Capture the cell that displays the provided text and extract its [X, Y] central coordinate. 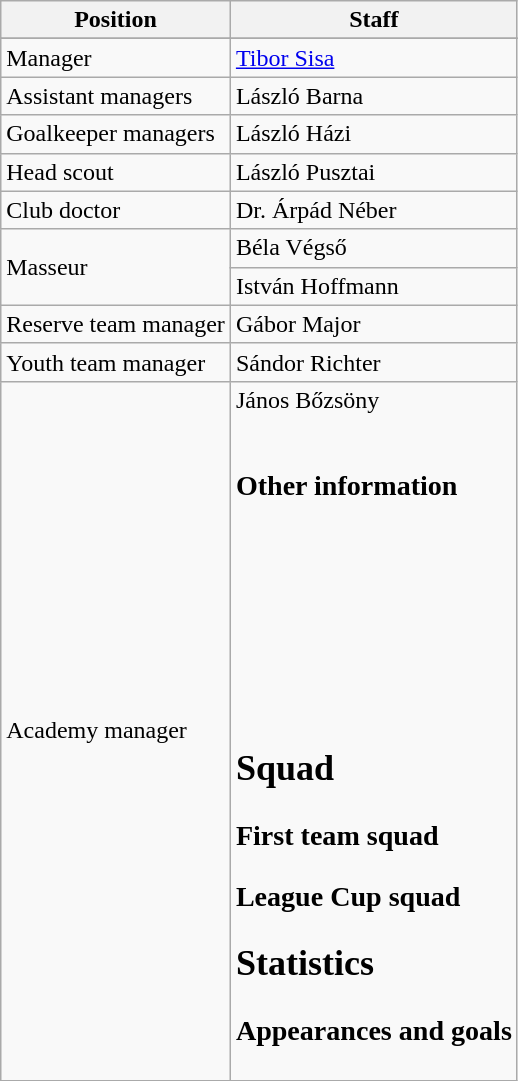
Youth team manager [116, 362]
László Házi [374, 134]
Assistant managers [116, 96]
Sándor Richter [374, 362]
János BőzsönyOther informationSquadFirst team squad League Cup squad StatisticsAppearances and goals [374, 730]
Goalkeeper managers [116, 134]
László Pusztai [374, 172]
Béla Végső [374, 248]
László Barna [374, 96]
Masseur [116, 267]
Academy manager [116, 730]
Gábor Major [374, 324]
Reserve team manager [116, 324]
Dr. Árpád Néber [374, 210]
Club doctor [116, 210]
Tibor Sisa [374, 58]
Head scout [116, 172]
Position [116, 20]
István Hoffmann [374, 286]
Staff [374, 20]
Manager [116, 58]
